Identify which cell holds the provided text, then report its [X, Y] central coordinate. 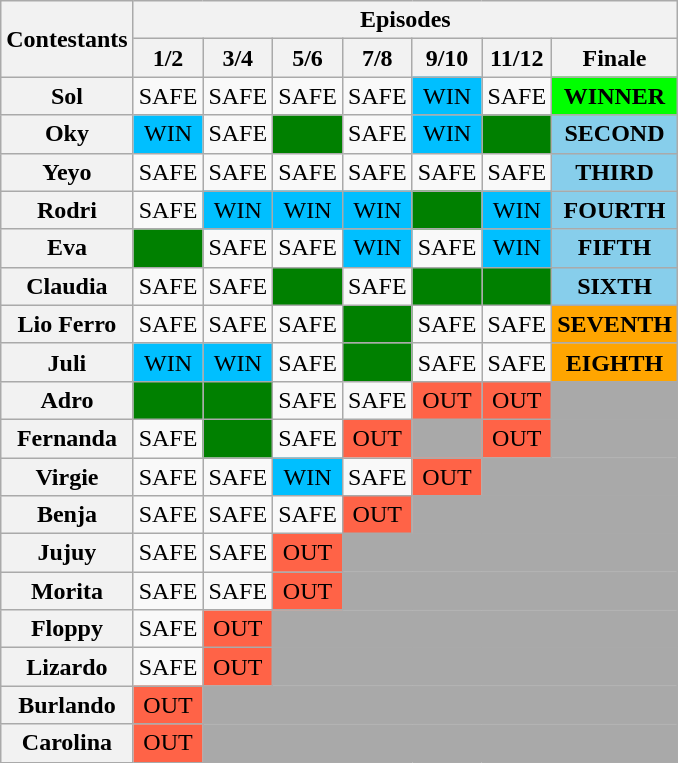
Yeyo [67, 172]
THIRD [615, 172]
WINNER [615, 96]
3/4 [238, 58]
SEVENTH [615, 324]
1/2 [168, 58]
Floppy [67, 629]
Morita [67, 591]
EIGHTH [615, 362]
Sol [67, 96]
Burlando [67, 705]
9/10 [447, 58]
SECOND [615, 134]
Virgie [67, 477]
5/6 [308, 58]
FIFTH [615, 248]
7/8 [377, 58]
Fernanda [67, 438]
Lio Ferro [67, 324]
FOURTH [615, 210]
Jujuy [67, 553]
Juli [67, 362]
Adro [67, 400]
11/12 [517, 58]
Eva [67, 248]
Oky [67, 134]
Contestants [67, 39]
Finale [615, 58]
Lizardo [67, 667]
Benja [67, 515]
Rodri [67, 210]
Carolina [67, 743]
SIXTH [615, 286]
Episodes [405, 20]
Claudia [67, 286]
